Locate the cell with the specified text and output its [X, Y] center coordinate. 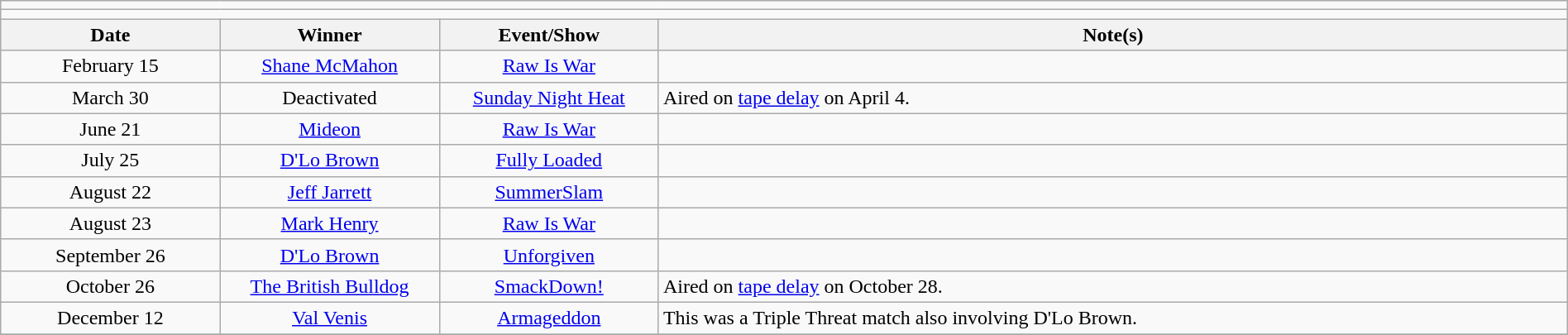
Date [111, 35]
August 22 [111, 192]
Aired on tape delay on April 4. [1113, 98]
February 15 [111, 66]
Deactivated [329, 98]
June 21 [111, 129]
The British Bulldog [329, 286]
Aired on tape delay on October 28. [1113, 286]
Shane McMahon [329, 66]
Sunday Night Heat [549, 98]
Armageddon [549, 318]
SmackDown! [549, 286]
Jeff Jarrett [329, 192]
Val Venis [329, 318]
Mideon [329, 129]
Note(s) [1113, 35]
August 23 [111, 223]
Fully Loaded [549, 160]
July 25 [111, 160]
Winner [329, 35]
SummerSlam [549, 192]
Unforgiven [549, 255]
This was a Triple Threat match also involving D'Lo Brown. [1113, 318]
March 30 [111, 98]
Mark Henry [329, 223]
October 26 [111, 286]
September 26 [111, 255]
Event/Show [549, 35]
December 12 [111, 318]
